Detect which cell encompasses the target text, then output its (X, Y) center coordinate. 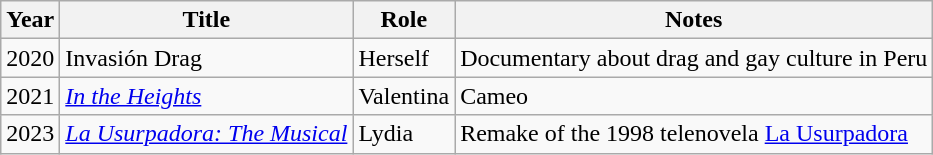
Title (206, 20)
Herself (404, 58)
Role (404, 20)
Invasión Drag (206, 58)
Lydia (404, 134)
2021 (30, 96)
2023 (30, 134)
Valentina (404, 96)
Notes (694, 20)
In the Heights (206, 96)
Documentary about drag and gay culture in Peru (694, 58)
La Usurpadora: The Musical (206, 134)
Year (30, 20)
2020 (30, 58)
Cameo (694, 96)
Remake of the 1998 telenovela La Usurpadora (694, 134)
